Determine the (x, y) coordinate at the center of the cell enclosing the given text.  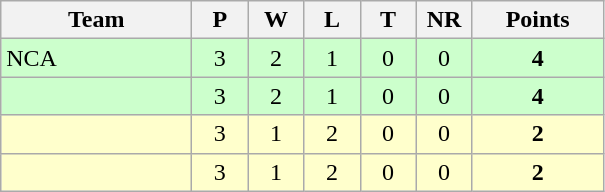
NR (444, 20)
T (388, 20)
Team (96, 20)
L (332, 20)
P (220, 20)
Points (538, 20)
W (276, 20)
NCA (96, 58)
